For the text-containing cell, return its midpoint in [x, y] coordinate format. 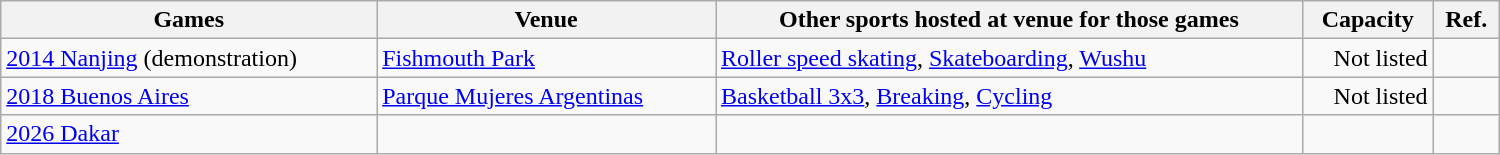
Venue [546, 20]
Parque Mujeres Argentinas [546, 96]
2014 Nanjing (demonstration) [189, 58]
Roller speed skating, Skateboarding, Wushu [1010, 58]
Games [189, 20]
Capacity [1368, 20]
Basketball 3x3, Breaking, Cycling [1010, 96]
2026 Dakar [189, 134]
Other sports hosted at venue for those games [1010, 20]
Fishmouth Park [546, 58]
2018 Buenos Aires [189, 96]
Ref. [1466, 20]
